Return the (X, Y) coordinate for the center point of the cell that contains the specified text.  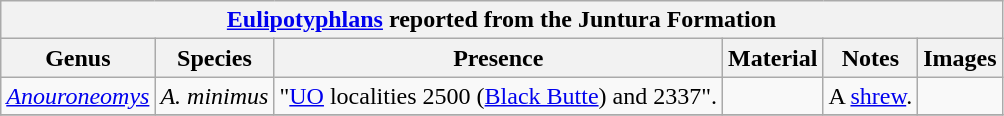
"UO localities 2500 (Black Butte) and 2337". (498, 96)
Anouroneomys (78, 96)
A. minimus (214, 96)
Presence (498, 58)
Material (773, 58)
Eulipotyphlans reported from the Juntura Formation (502, 20)
Notes (870, 58)
Images (960, 58)
Species (214, 58)
A shrew. (870, 96)
Genus (78, 58)
